Extract the (x, y) coordinate from the center of the cell holding the provided text.  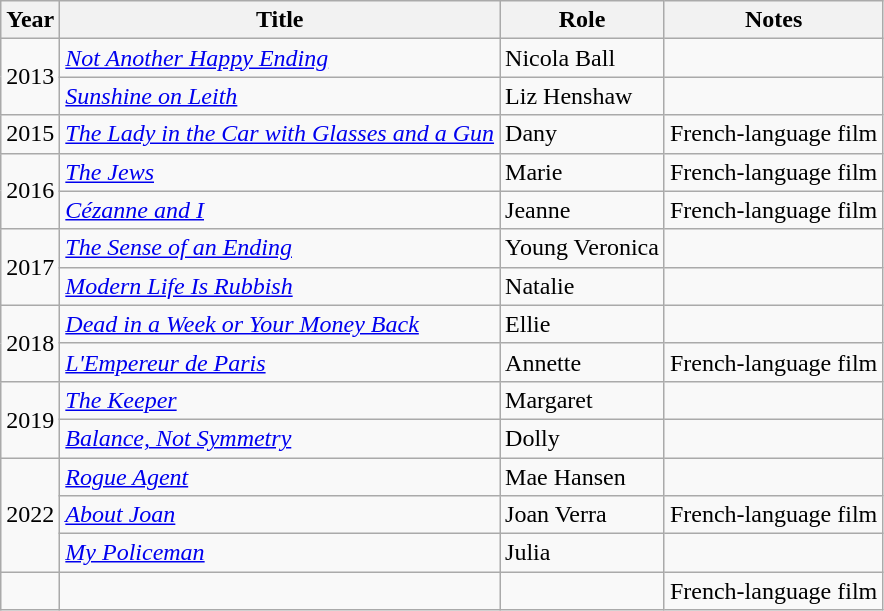
Nicola Ball (582, 58)
About Joan (280, 515)
L'Empereur de Paris (280, 362)
Balance, Not Symmetry (280, 438)
Margaret (582, 400)
2017 (30, 267)
Julia (582, 553)
2019 (30, 419)
The Lady in the Car with Glasses and a Gun (280, 134)
The Keeper (280, 400)
Mae Hansen (582, 477)
The Jews (280, 172)
Modern Life Is Rubbish (280, 286)
Jeanne (582, 210)
Role (582, 20)
Annette (582, 362)
Natalie (582, 286)
Ellie (582, 324)
Dead in a Week or Your Money Back (280, 324)
Marie (582, 172)
Rogue Agent (280, 477)
Notes (773, 20)
2022 (30, 515)
Title (280, 20)
Dany (582, 134)
Cézanne and I (280, 210)
Dolly (582, 438)
Young Veronica (582, 248)
Sunshine on Leith (280, 96)
Liz Henshaw (582, 96)
Joan Verra (582, 515)
2015 (30, 134)
Not Another Happy Ending (280, 58)
My Policeman (280, 553)
Year (30, 20)
2016 (30, 191)
2018 (30, 343)
The Sense of an Ending (280, 248)
2013 (30, 77)
